Identify which cell holds the provided text, then report its (x, y) central coordinate. 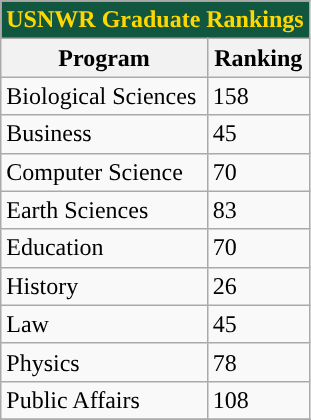
Earth Sciences (104, 210)
Computer Science (104, 172)
26 (258, 286)
83 (258, 210)
Business (104, 134)
Law (104, 324)
Education (104, 248)
108 (258, 400)
Public Affairs (104, 400)
Ranking (258, 58)
Program (104, 58)
158 (258, 96)
USNWR Graduate Rankings (155, 20)
78 (258, 362)
History (104, 286)
Biological Sciences (104, 96)
Physics (104, 362)
